Find where the given text appears and provide that cell's center as [x, y] coordinate. 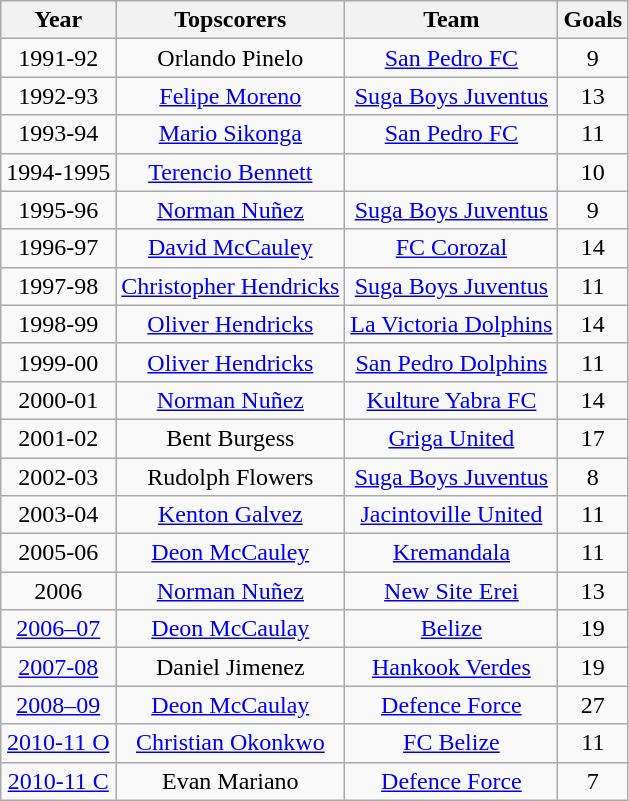
2001-02 [58, 438]
Griga United [452, 438]
27 [593, 705]
Topscorers [230, 20]
2005-06 [58, 553]
8 [593, 477]
2010-11 O [58, 743]
Hankook Verdes [452, 667]
Kulture Yabra FC [452, 400]
New Site Erei [452, 591]
Deon McCauley [230, 553]
Felipe Moreno [230, 96]
2002-03 [58, 477]
1991-92 [58, 58]
1992-93 [58, 96]
Bent Burgess [230, 438]
2010-11 C [58, 781]
Belize [452, 629]
10 [593, 172]
David McCauley [230, 248]
7 [593, 781]
2006–07 [58, 629]
Team [452, 20]
2000-01 [58, 400]
1995-96 [58, 210]
San Pedro Dolphins [452, 362]
Evan Mariano [230, 781]
FC Corozal [452, 248]
Christian Okonkwo [230, 743]
1993-94 [58, 134]
1999-00 [58, 362]
Rudolph Flowers [230, 477]
Terencio Bennett [230, 172]
Kremandala [452, 553]
Christopher Hendricks [230, 286]
Orlando Pinelo [230, 58]
Jacintoville United [452, 515]
1997-98 [58, 286]
Mario Sikonga [230, 134]
17 [593, 438]
1994-1995 [58, 172]
Daniel Jimenez [230, 667]
1996-97 [58, 248]
2006 [58, 591]
1998-99 [58, 324]
2008–09 [58, 705]
FC Belize [452, 743]
2003-04 [58, 515]
Kenton Galvez [230, 515]
Year [58, 20]
Goals [593, 20]
La Victoria Dolphins [452, 324]
2007-08 [58, 667]
